Return the [X, Y] coordinate for the center point of the cell that contains the specified text.  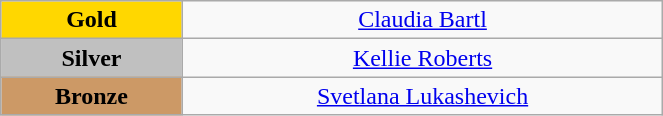
Svetlana Lukashevich [422, 96]
Bronze [92, 96]
Kellie Roberts [422, 58]
Gold [92, 20]
Silver [92, 58]
Claudia Bartl [422, 20]
